Locate the cell with the specified text and output its (X, Y) center coordinate. 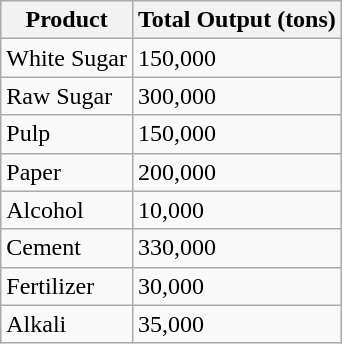
35,000 (236, 324)
300,000 (236, 96)
Paper (67, 172)
Cement (67, 248)
Alcohol (67, 210)
Raw Sugar (67, 96)
330,000 (236, 248)
200,000 (236, 172)
Total Output (tons) (236, 20)
30,000 (236, 286)
Fertilizer (67, 286)
10,000 (236, 210)
Alkali (67, 324)
Pulp (67, 134)
Product (67, 20)
White Sugar (67, 58)
